Return (x, y) of the center of cell containing provided text 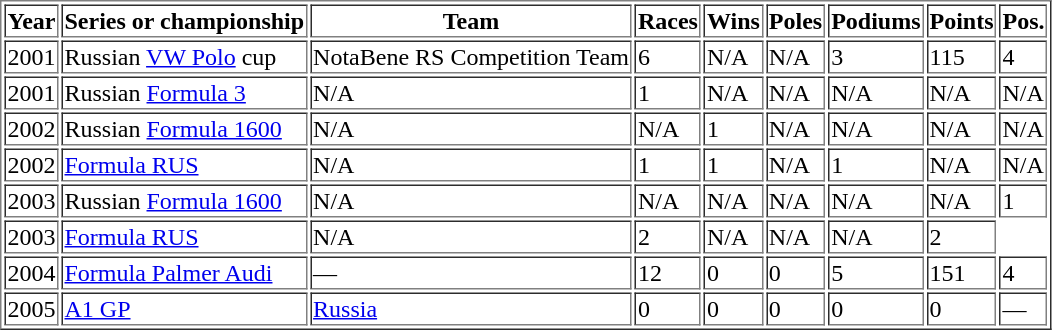
6 (668, 56)
5 (876, 272)
2004 (31, 272)
Pos. (1024, 20)
2005 (31, 308)
151 (962, 272)
Russia (471, 308)
Wins (734, 20)
A1 GP (185, 308)
Year (31, 20)
Points (962, 20)
Series or championship (185, 20)
Podiums (876, 20)
3 (876, 56)
Poles (796, 20)
Russian VW Polo cup (185, 56)
Team (471, 20)
115 (962, 56)
Formula Palmer Audi (185, 272)
Russian Formula 3 (185, 92)
12 (668, 272)
NotaBene RS Competition Team (471, 56)
Races (668, 20)
